Pinpoint the cell where the given text exists, returning its (x, y) midpoint coordinate. 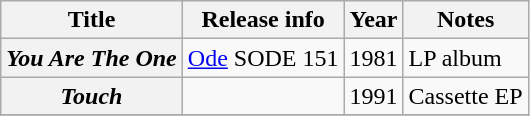
Ode SODE 151 (263, 58)
Touch (92, 96)
Release info (263, 20)
1991 (374, 96)
LP album (466, 58)
1981 (374, 58)
Cassette EP (466, 96)
Notes (466, 20)
Year (374, 20)
Title (92, 20)
You Are The One (92, 58)
